From the cell containing the given text, extract its center point as [X, Y] coordinate. 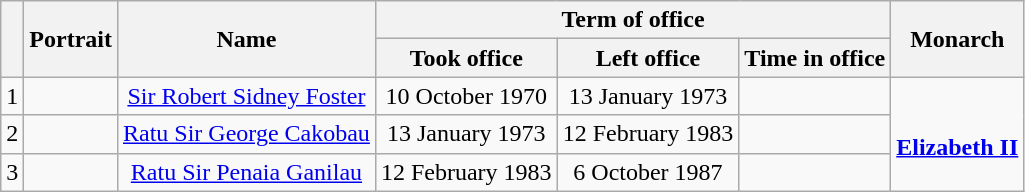
6 October 1987 [648, 172]
Name [246, 39]
Ratu Sir Penaia Ganilau [246, 172]
Elizabeth II [958, 134]
Sir Robert Sidney Foster [246, 96]
10 October 1970 [466, 96]
Ratu Sir George Cakobau [246, 134]
Monarch [958, 39]
1 [12, 96]
Portrait [71, 39]
2 [12, 134]
Left office [648, 58]
3 [12, 172]
Time in office [815, 58]
Term of office [632, 20]
Took office [466, 58]
